Detect which cell encompasses the target text, then output its (x, y) center coordinate. 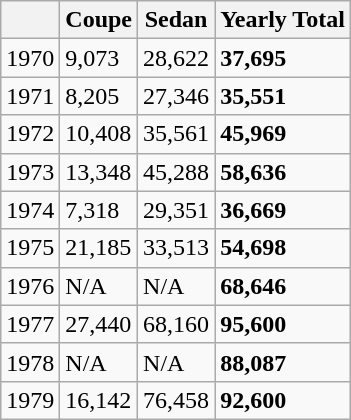
68,646 (283, 286)
58,636 (283, 172)
1978 (30, 362)
1976 (30, 286)
92,600 (283, 400)
35,551 (283, 96)
95,600 (283, 324)
1972 (30, 134)
1971 (30, 96)
1973 (30, 172)
13,348 (99, 172)
9,073 (99, 58)
27,440 (99, 324)
1979 (30, 400)
8,205 (99, 96)
36,669 (283, 210)
Coupe (99, 20)
88,087 (283, 362)
Sedan (176, 20)
10,408 (99, 134)
29,351 (176, 210)
45,969 (283, 134)
1970 (30, 58)
45,288 (176, 172)
27,346 (176, 96)
1975 (30, 248)
28,622 (176, 58)
21,185 (99, 248)
37,695 (283, 58)
7,318 (99, 210)
54,698 (283, 248)
Yearly Total (283, 20)
33,513 (176, 248)
68,160 (176, 324)
76,458 (176, 400)
35,561 (176, 134)
1977 (30, 324)
16,142 (99, 400)
1974 (30, 210)
